Identify which cell holds the provided text, then report its [X, Y] central coordinate. 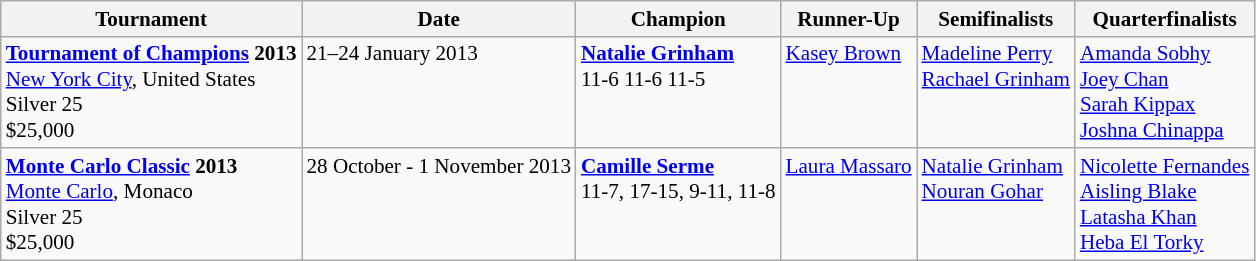
Nicolette Fernandes Aisling Blake Latasha Khan Heba El Torky [1164, 204]
Laura Massaro [849, 204]
28 October - 1 November 2013 [439, 204]
Monte Carlo Classic 2013 Monte Carlo, MonacoSilver 25$25,000 [152, 204]
Amanda Sobhy Joey Chan Sarah Kippax Joshna Chinappa [1164, 92]
Tournament of Champions 2013 New York City, United StatesSilver 25$25,000 [152, 92]
Madeline Perry Rachael Grinham [996, 92]
Camille Serme11-7, 17-15, 9-11, 11-8 [678, 204]
21–24 January 2013 [439, 92]
Quarterfinalists [1164, 18]
Kasey Brown [849, 92]
Natalie Grinham Nouran Gohar [996, 204]
Champion [678, 18]
Semifinalists [996, 18]
Tournament [152, 18]
Natalie Grinham11-6 11-6 11-5 [678, 92]
Runner-Up [849, 18]
Date [439, 18]
